Pinpoint the cell where the given text exists, returning its [x, y] midpoint coordinate. 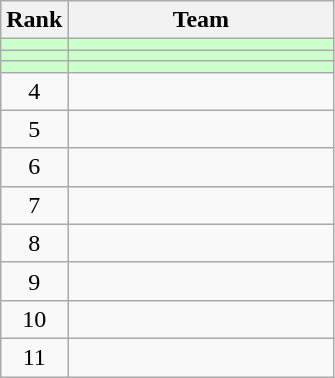
Team [201, 20]
5 [34, 129]
9 [34, 281]
8 [34, 243]
7 [34, 205]
11 [34, 357]
Rank [34, 20]
10 [34, 319]
4 [34, 91]
6 [34, 167]
